Find where the given text appears and provide that cell's center as [x, y] coordinate. 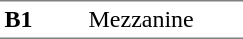
B1 [42, 20]
Mezzanine [164, 20]
